Pinpoint the cell where the given text exists, returning its [x, y] midpoint coordinate. 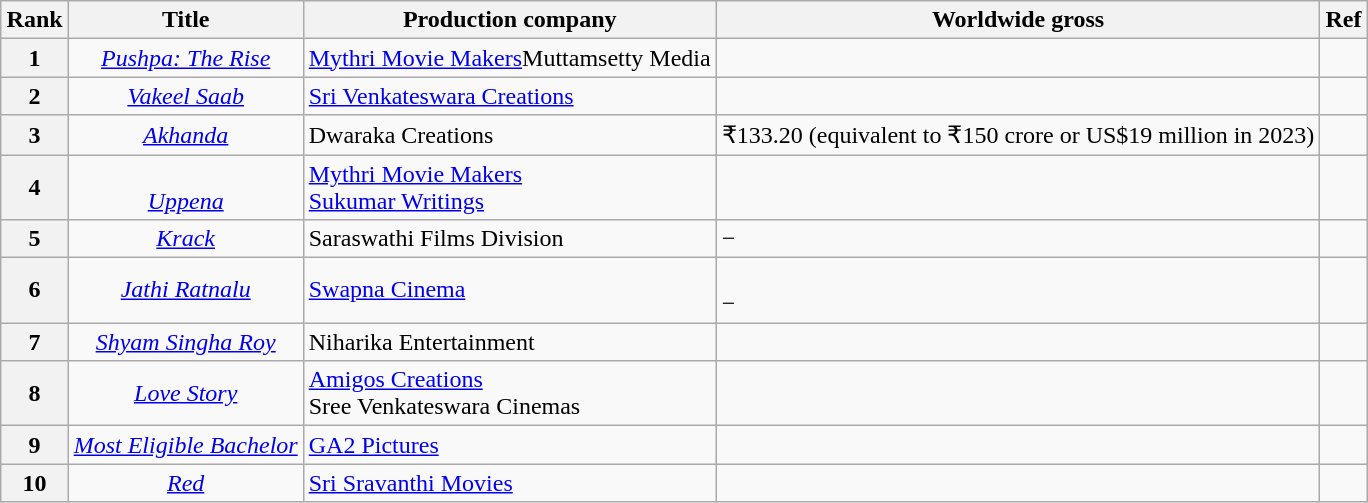
Pushpa: The Rise [186, 58]
Love Story [186, 394]
Shyam Singha Roy [186, 342]
3 [34, 135]
Amigos CreationsSree Venkateswara Cinemas [510, 394]
Mythri Movie MakersSukumar Writings [510, 186]
Sri Venkateswara Creations [510, 96]
Dwaraka Creations [510, 135]
2 [34, 96]
Sri Sravanthi Movies [510, 483]
Mythri Movie MakersMuttamsetty Media [510, 58]
Jathi Ratnalu [186, 290]
Rank [34, 20]
9 [34, 445]
1 [34, 58]
Red [186, 483]
Swapna Cinema [510, 290]
Krack [186, 239]
₹133.20 (equivalent to ₹150 crore or US$19 million in 2023) [1018, 135]
10 [34, 483]
5 [34, 239]
Uppena [186, 186]
Ref [1344, 20]
6 [34, 290]
Vakeel Saab [186, 96]
Worldwide gross [1018, 20]
4 [34, 186]
Most Eligible Bachelor [186, 445]
GA2 Pictures [510, 445]
Production company [510, 20]
Akhanda [186, 135]
Saraswathi Films Division [510, 239]
Niharika Entertainment [510, 342]
7 [34, 342]
8 [34, 394]
Title [186, 20]
